For the text-containing cell, return its midpoint in (X, Y) coordinate format. 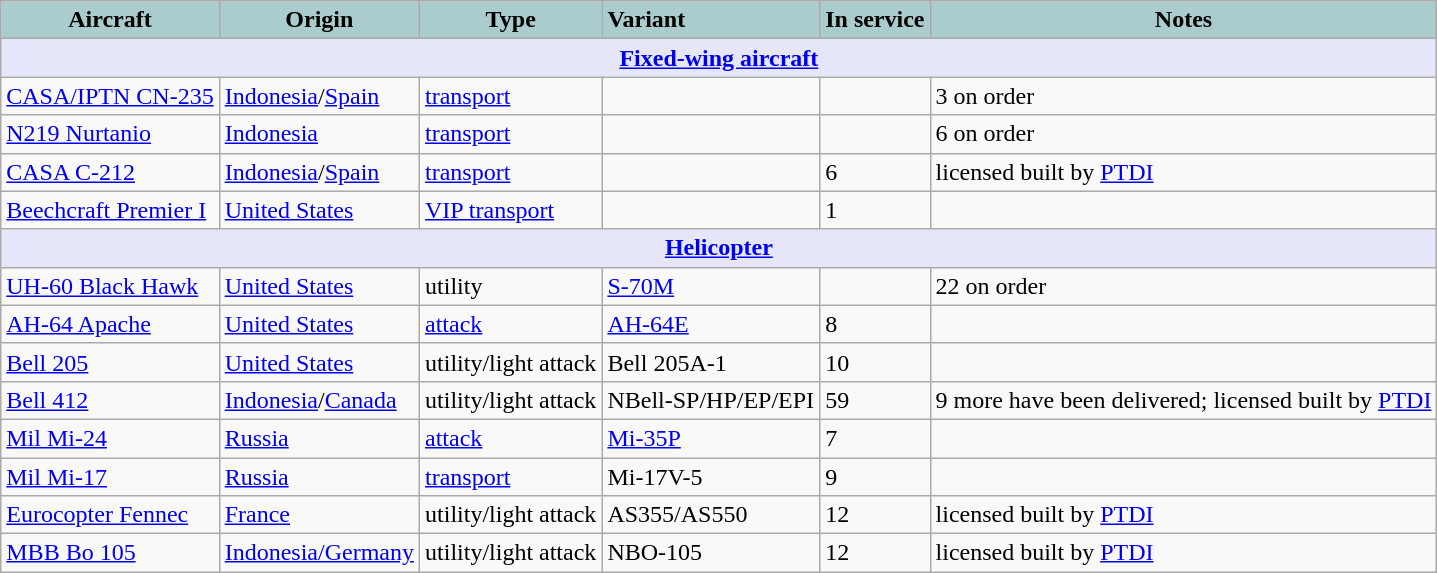
Indonesia/Germany (319, 553)
AH-64 Apache (110, 324)
France (319, 515)
AS355/AS550 (711, 515)
S-70M (711, 286)
N219 Nurtanio (110, 134)
Mil Mi-24 (110, 438)
Notes (1184, 20)
Type (511, 20)
59 (875, 400)
VIP transport (511, 210)
6 (875, 172)
In service (875, 20)
Indonesia (319, 134)
22 on order (1184, 286)
7 (875, 438)
10 (875, 362)
Beechcraft Premier I (110, 210)
MBB Bo 105 (110, 553)
9 more have been delivered; licensed built by PTDI (1184, 400)
Eurocopter Fennec (110, 515)
Aircraft (110, 20)
Variant (711, 20)
Mil Mi-17 (110, 477)
Fixed-wing aircraft (719, 58)
UH-60 Black Hawk (110, 286)
Mi-17V-5 (711, 477)
NBO-105 (711, 553)
utility (511, 286)
Bell 412 (110, 400)
Mi-35P (711, 438)
CASA/IPTN CN-235 (110, 96)
8 (875, 324)
Bell 205 (110, 362)
NBell-SP/HP/EP/EPI (711, 400)
Bell 205A-1 (711, 362)
CASA C-212 (110, 172)
Indonesia/Canada (319, 400)
9 (875, 477)
Helicopter (719, 248)
AH-64E (711, 324)
1 (875, 210)
3 on order (1184, 96)
6 on order (1184, 134)
Origin (319, 20)
